Identify which cell holds the provided text, then report its (X, Y) central coordinate. 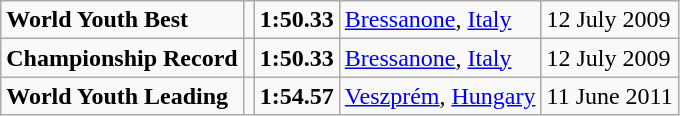
1:54.57 (296, 96)
Veszprém, Hungary (440, 96)
World Youth Best (122, 20)
World Youth Leading (122, 96)
Championship Record (122, 58)
11 June 2011 (610, 96)
